Scan for the cell matching the given text and deliver its [x, y] coordinate at center. 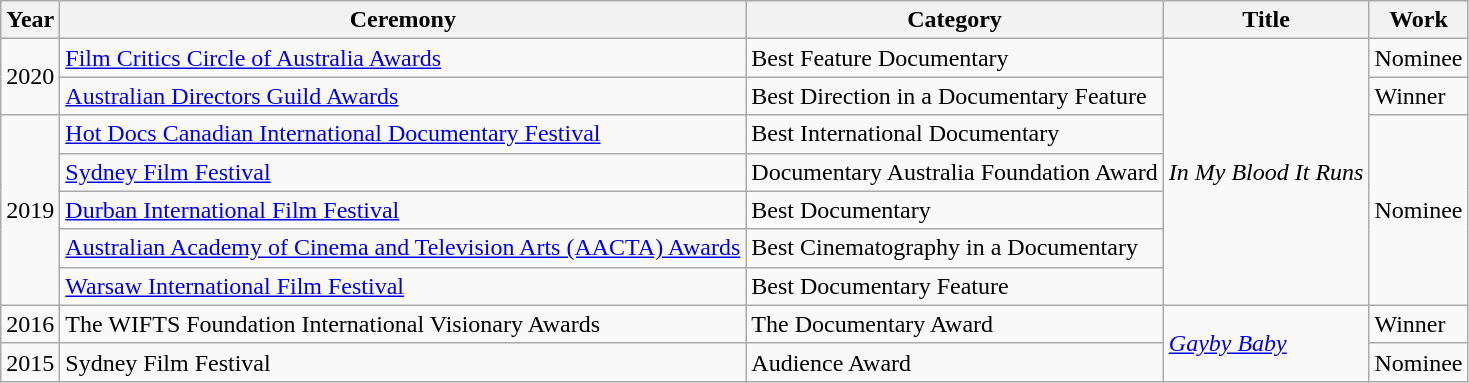
Best Feature Documentary [954, 58]
In My Blood It Runs [1266, 172]
2015 [30, 362]
Durban International Film Festival [403, 210]
The Documentary Award [954, 324]
Best Direction in a Documentary Feature [954, 96]
Audience Award [954, 362]
2019 [30, 210]
Film Critics Circle of Australia Awards [403, 58]
Best Cinematography in a Documentary [954, 248]
Warsaw International Film Festival [403, 286]
Hot Docs Canadian International Documentary Festival [403, 134]
Best International Documentary [954, 134]
The WIFTS Foundation International Visionary Awards [403, 324]
Australian Academy of Cinema and Television Arts (AACTA) Awards [403, 248]
Work [1418, 20]
Ceremony [403, 20]
Category [954, 20]
Gayby Baby [1266, 343]
Documentary Australia Foundation Award [954, 172]
Australian Directors Guild Awards [403, 96]
2020 [30, 77]
Title [1266, 20]
Best Documentary [954, 210]
2016 [30, 324]
Best Documentary Feature [954, 286]
Year [30, 20]
